Pinpoint the cell where the given text exists, returning its [x, y] midpoint coordinate. 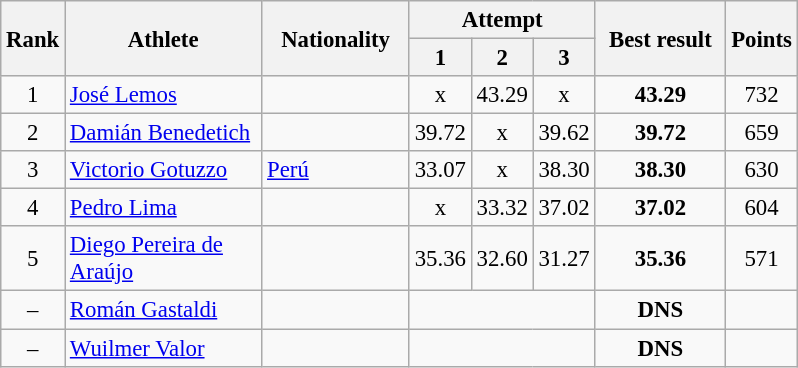
Diego Pereira de Araújo [164, 258]
5 [33, 258]
732 [762, 95]
Damián Benedetich [164, 133]
32.60 [502, 258]
Pedro Lima [164, 208]
659 [762, 133]
José Lemos [164, 95]
Rank [33, 38]
Victorio Gotuzzo [164, 170]
Román Gastaldi [164, 310]
4 [33, 208]
604 [762, 208]
630 [762, 170]
31.27 [564, 258]
39.62 [564, 133]
Attempt [502, 20]
Wuilmer Valor [164, 348]
Perú [336, 170]
Best result [660, 38]
571 [762, 258]
Athlete [164, 38]
Points [762, 38]
33.32 [502, 208]
Nationality [336, 38]
33.07 [440, 170]
